Provide the (x, y) coordinate of the cell's center where the given text is located.  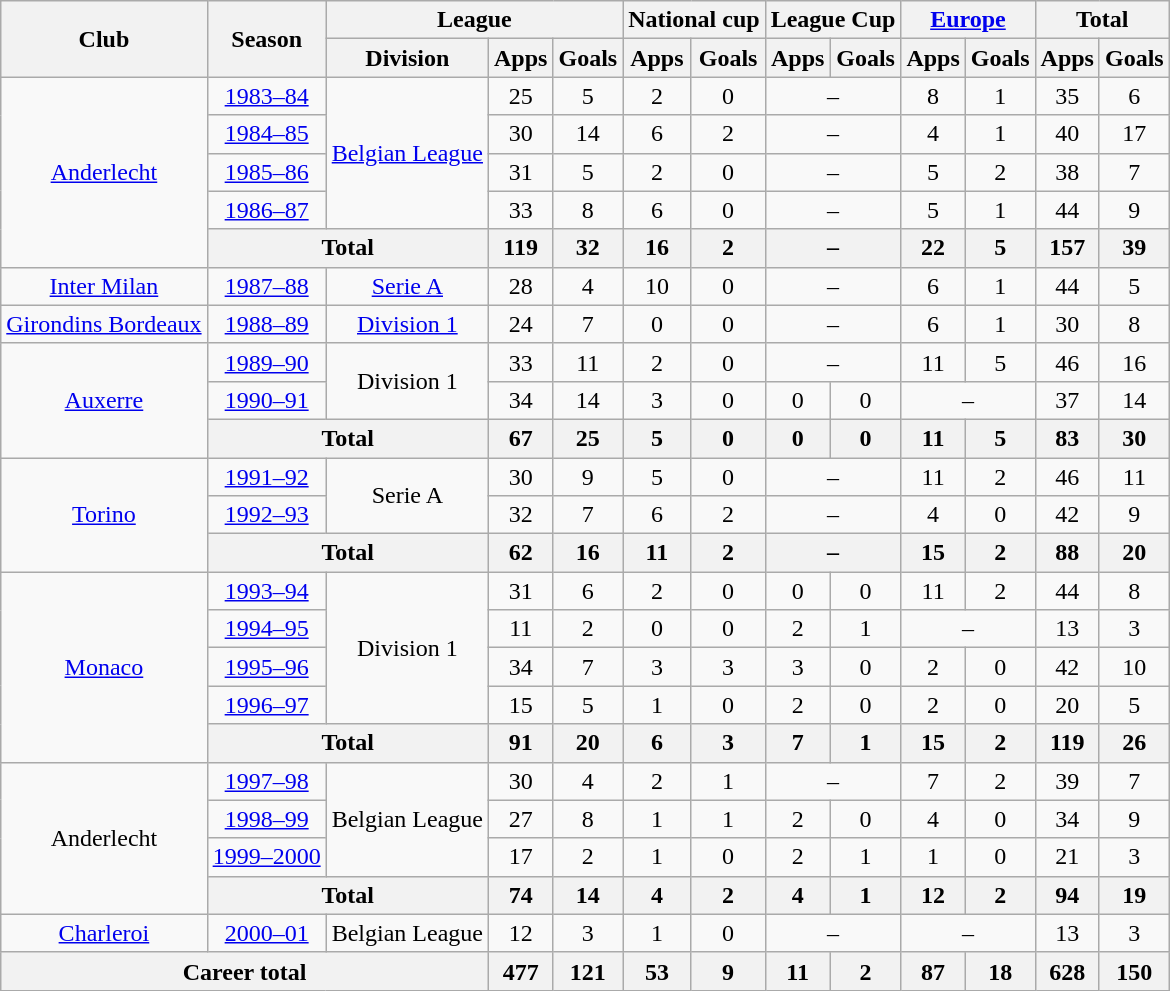
1998–99 (266, 819)
1995–96 (266, 667)
67 (521, 438)
1986–87 (266, 210)
91 (521, 743)
28 (521, 286)
League (474, 20)
1994–95 (266, 629)
1984–85 (266, 134)
74 (521, 895)
38 (1067, 172)
Torino (104, 515)
1996–97 (266, 705)
1993–94 (266, 591)
27 (521, 819)
35 (1067, 96)
Charleroi (104, 933)
1990–91 (266, 400)
94 (1067, 895)
18 (1000, 971)
24 (521, 324)
62 (521, 553)
1983–84 (266, 96)
1992–93 (266, 515)
40 (1067, 134)
53 (657, 971)
628 (1067, 971)
National cup (694, 20)
1991–92 (266, 477)
Monaco (104, 667)
37 (1067, 400)
88 (1067, 553)
1988–89 (266, 324)
Inter Milan (104, 286)
21 (1067, 857)
87 (933, 971)
Auxerre (104, 400)
2000–01 (266, 933)
Club (104, 39)
1987–88 (266, 286)
121 (588, 971)
22 (933, 248)
Division (407, 58)
83 (1067, 438)
477 (521, 971)
Girondins Bordeaux (104, 324)
1999–2000 (266, 857)
1989–90 (266, 362)
League Cup (833, 20)
Career total (245, 971)
19 (1134, 895)
Europe (968, 20)
150 (1134, 971)
1997–98 (266, 781)
1985–86 (266, 172)
26 (1134, 743)
Season (266, 39)
157 (1067, 248)
